For the text-containing cell, return its midpoint in [x, y] coordinate format. 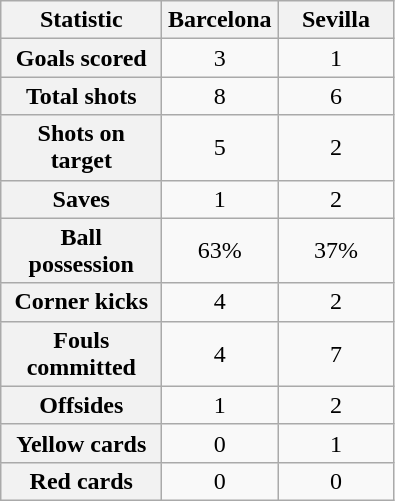
6 [336, 96]
Shots on target [82, 148]
Ball possession [82, 250]
7 [336, 354]
37% [336, 250]
Fouls committed [82, 354]
3 [220, 58]
Goals scored [82, 58]
Offsides [82, 405]
5 [220, 148]
Sevilla [336, 20]
Corner kicks [82, 302]
Statistic [82, 20]
Yellow cards [82, 443]
Total shots [82, 96]
Red cards [82, 481]
63% [220, 250]
8 [220, 96]
Saves [82, 199]
Barcelona [220, 20]
